Return the (X, Y) coordinate for the center point of the cell that contains the specified text.  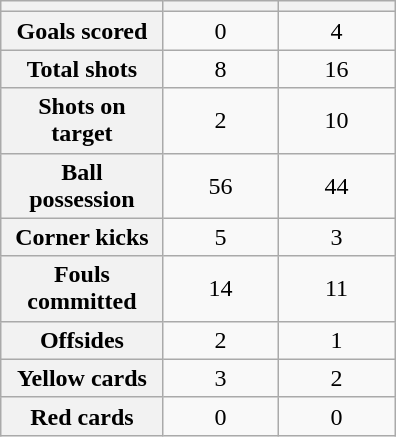
11 (337, 288)
Offsides (82, 340)
1 (337, 340)
16 (337, 69)
Goals scored (82, 31)
Yellow cards (82, 378)
Red cards (82, 416)
14 (220, 288)
Ball possession (82, 186)
Fouls committed (82, 288)
44 (337, 186)
Total shots (82, 69)
10 (337, 120)
5 (220, 237)
Corner kicks (82, 237)
4 (337, 31)
Shots on target (82, 120)
56 (220, 186)
8 (220, 69)
